Detect which cell encompasses the target text, then output its [X, Y] center coordinate. 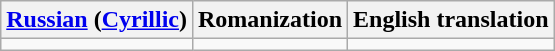
Russian (Cyrillic) [97, 20]
English translation [451, 20]
Romanization [270, 20]
